Detect which cell encompasses the target text, then output its [X, Y] center coordinate. 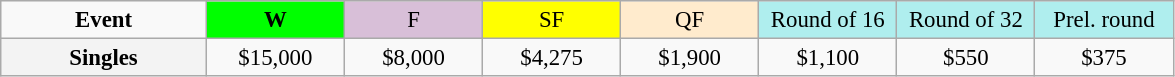
QF [690, 20]
Round of 32 [966, 20]
$550 [966, 58]
F [413, 20]
Singles [104, 58]
$1,100 [828, 58]
Round of 16 [828, 20]
Event [104, 20]
$4,275 [552, 58]
$375 [1104, 58]
$15,000 [275, 58]
$1,900 [690, 58]
SF [552, 20]
$8,000 [413, 58]
W [275, 20]
Prel. round [1104, 20]
